Detect which cell encompasses the target text, then output its (x, y) center coordinate. 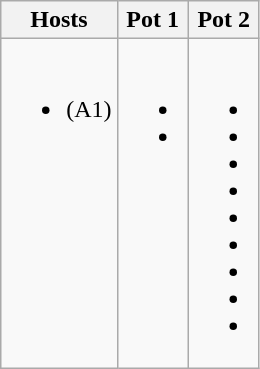
Pot 1 (152, 20)
Hosts (59, 20)
(A1) (59, 204)
Pot 2 (224, 20)
